Scan for the cell matching the given text and deliver its [x, y] coordinate at center. 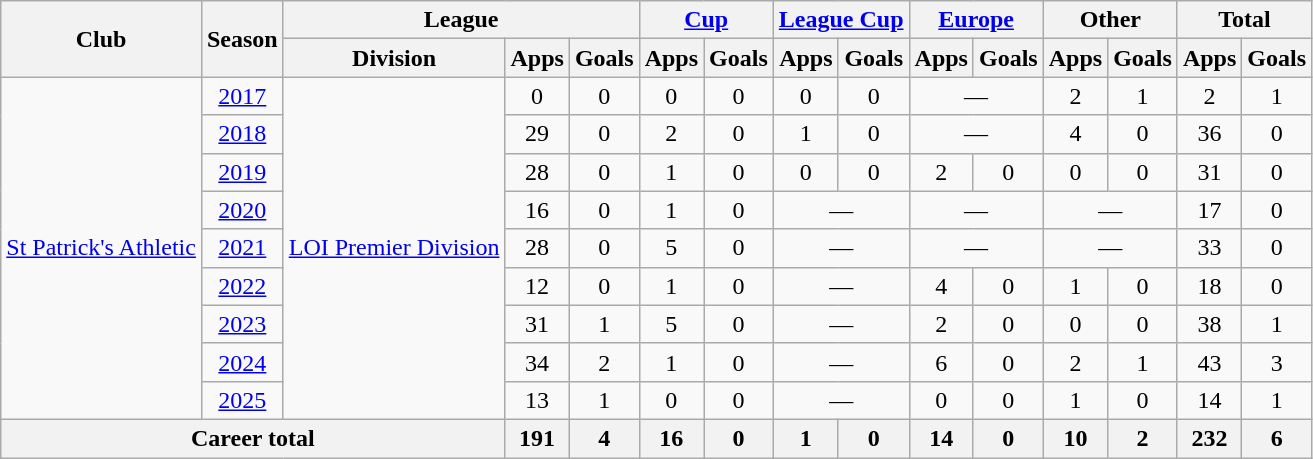
36 [1209, 134]
Club [102, 39]
Europe [976, 20]
League [461, 20]
2023 [242, 324]
2025 [242, 400]
Season [242, 39]
3 [1277, 362]
2021 [242, 248]
33 [1209, 248]
Career total [253, 438]
St Patrick's Athletic [102, 248]
13 [537, 400]
2020 [242, 210]
17 [1209, 210]
Division [394, 58]
2022 [242, 286]
Other [1110, 20]
43 [1209, 362]
10 [1075, 438]
38 [1209, 324]
2019 [242, 172]
2018 [242, 134]
Cup [706, 20]
191 [537, 438]
2017 [242, 96]
League Cup [841, 20]
LOI Premier Division [394, 248]
18 [1209, 286]
12 [537, 286]
34 [537, 362]
232 [1209, 438]
29 [537, 134]
Total [1244, 20]
2024 [242, 362]
